Provide the (x, y) coordinate of the cell's center where the given text is located.  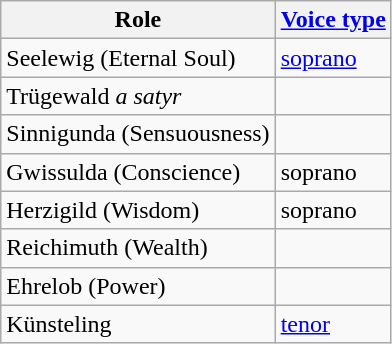
Reichimuth (Wealth) (138, 248)
tenor (333, 324)
Role (138, 20)
Herzigild (Wisdom) (138, 210)
Künsteling (138, 324)
Trügewald a satyr (138, 96)
Seelewig (Eternal Soul) (138, 58)
Gwissulda (Conscience) (138, 172)
Ehrelob (Power) (138, 286)
Sinnigunda (Sensuousness) (138, 134)
Voice type (333, 20)
